Return (x, y) of the center of cell containing provided text 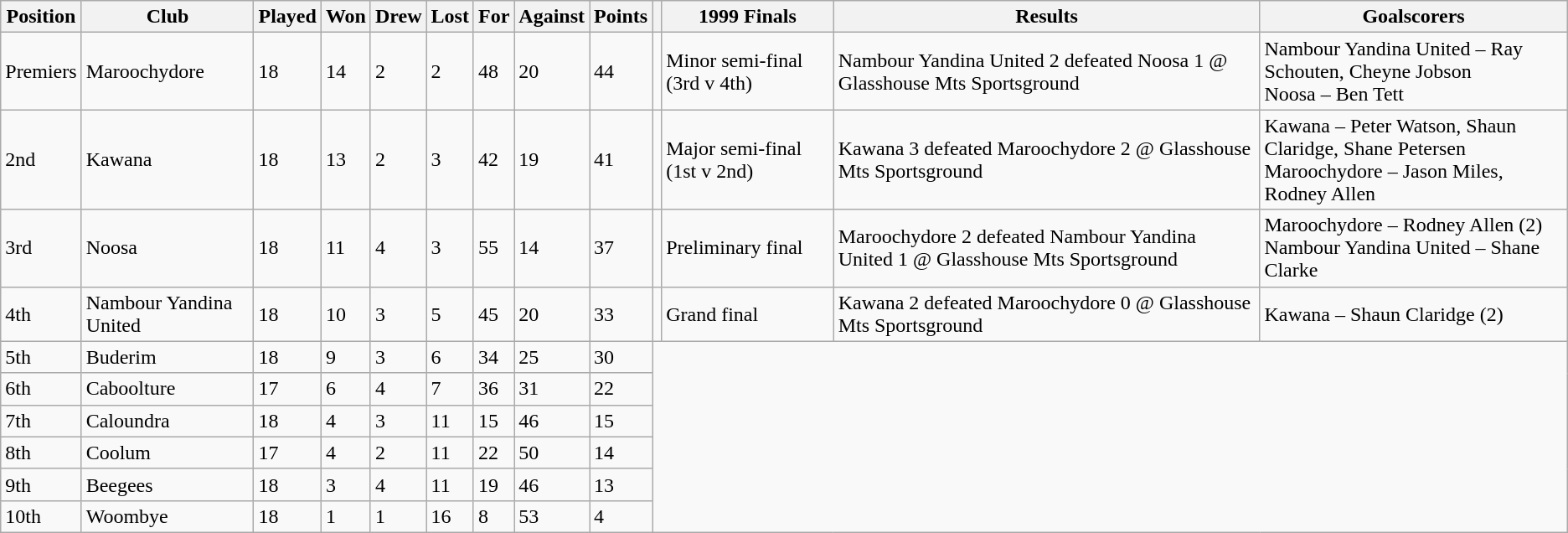
Against (552, 17)
Maroochydore (168, 71)
42 (493, 159)
Grand final (747, 313)
Kawana 3 defeated Maroochydore 2 @ Glasshouse Mts Sportsground (1047, 159)
45 (493, 313)
Noosa (168, 248)
Kawana – Shaun Claridge (2) (1414, 313)
Preliminary final (747, 248)
48 (493, 71)
5th (41, 357)
36 (493, 389)
Beegees (168, 484)
Minor semi-final (3rd v 4th) (747, 71)
Maroochydore 2 defeated Nambour Yandina United 1 @ Glasshouse Mts Sportsground (1047, 248)
Nambour Yandina United (168, 313)
Nambour Yandina United – Ray Schouten, Cheyne JobsonNoosa – Ben Tett (1414, 71)
Caboolture (168, 389)
55 (493, 248)
8 (493, 516)
7th (41, 421)
41 (622, 159)
30 (622, 357)
Kawana (168, 159)
8th (41, 453)
Buderim (168, 357)
Won (345, 17)
Drew (399, 17)
Goalscorers (1414, 17)
25 (552, 357)
Premiers (41, 71)
Nambour Yandina United 2 defeated Noosa 1 @ Glasshouse Mts Sportsground (1047, 71)
2nd (41, 159)
Club (168, 17)
3rd (41, 248)
10th (41, 516)
Played (287, 17)
9th (41, 484)
50 (552, 453)
Results (1047, 17)
31 (552, 389)
53 (552, 516)
16 (450, 516)
6th (41, 389)
7 (450, 389)
5 (450, 313)
Position (41, 17)
10 (345, 313)
Major semi-final (1st v 2nd) (747, 159)
44 (622, 71)
34 (493, 357)
Lost (450, 17)
4th (41, 313)
Kawana 2 defeated Maroochydore 0 @ Glasshouse Mts Sportsground (1047, 313)
Coolum (168, 453)
For (493, 17)
Kawana – Peter Watson, Shaun Claridge, Shane PetersenMaroochydore – Jason Miles, Rodney Allen (1414, 159)
Caloundra (168, 421)
Maroochydore – Rodney Allen (2)Nambour Yandina United – Shane Clarke (1414, 248)
Points (622, 17)
9 (345, 357)
33 (622, 313)
37 (622, 248)
1999 Finals (747, 17)
Woombye (168, 516)
